Identify which cell holds the provided text, then report its [x, y] central coordinate. 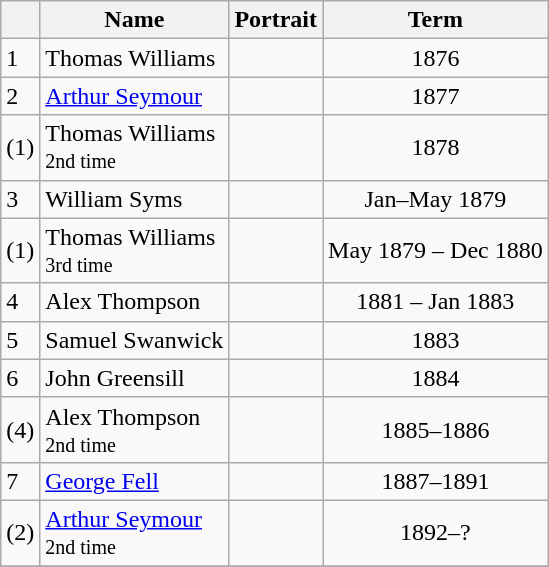
George Fell [134, 481]
Name [134, 20]
William Syms [134, 199]
Portrait [276, 20]
Arthur Seymour2nd time [134, 532]
(4) [20, 430]
1878 [436, 148]
John Greensill [134, 378]
Alex Thompson [134, 302]
1881 – Jan 1883 [436, 302]
1883 [436, 340]
1884 [436, 378]
1887–1891 [436, 481]
1876 [436, 58]
1885–1886 [436, 430]
1892–? [436, 532]
4 [20, 302]
Thomas Williams3rd time [134, 250]
5 [20, 340]
7 [20, 481]
Thomas Williams2nd time [134, 148]
3 [20, 199]
(2) [20, 532]
1 [20, 58]
Thomas Williams [134, 58]
Jan–May 1879 [436, 199]
Arthur Seymour [134, 96]
Alex Thompson2nd time [134, 430]
6 [20, 378]
1877 [436, 96]
2 [20, 96]
Term [436, 20]
May 1879 – Dec 1880 [436, 250]
Samuel Swanwick [134, 340]
